Search for the cell housing the specified text and yield its [x, y] center coordinate. 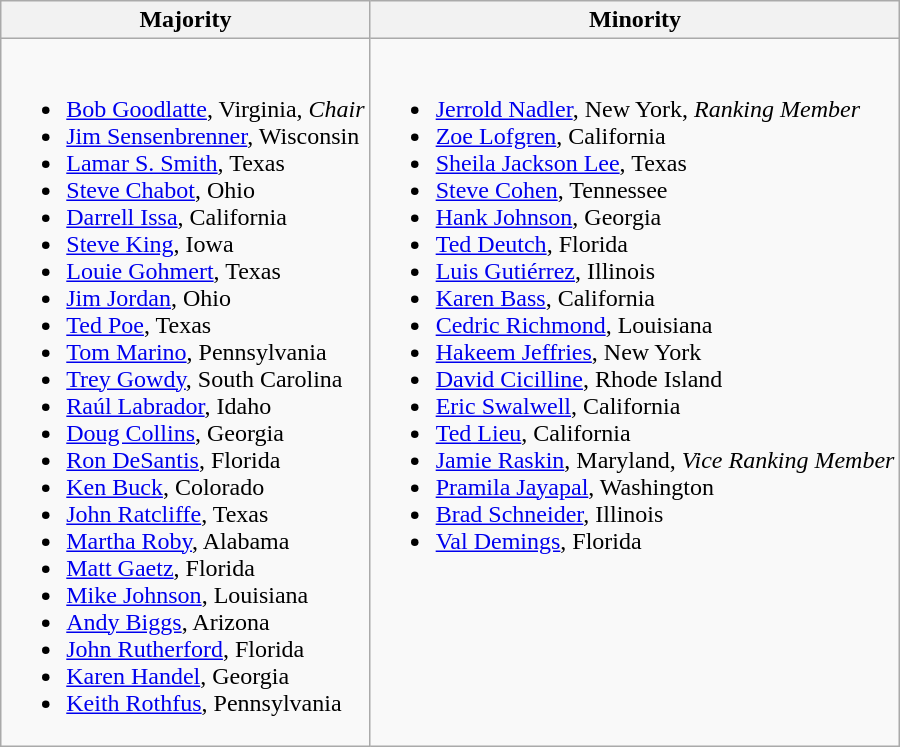
Minority [635, 20]
Majority [186, 20]
